Provide the (X, Y) coordinate of the cell's center where the given text is located.  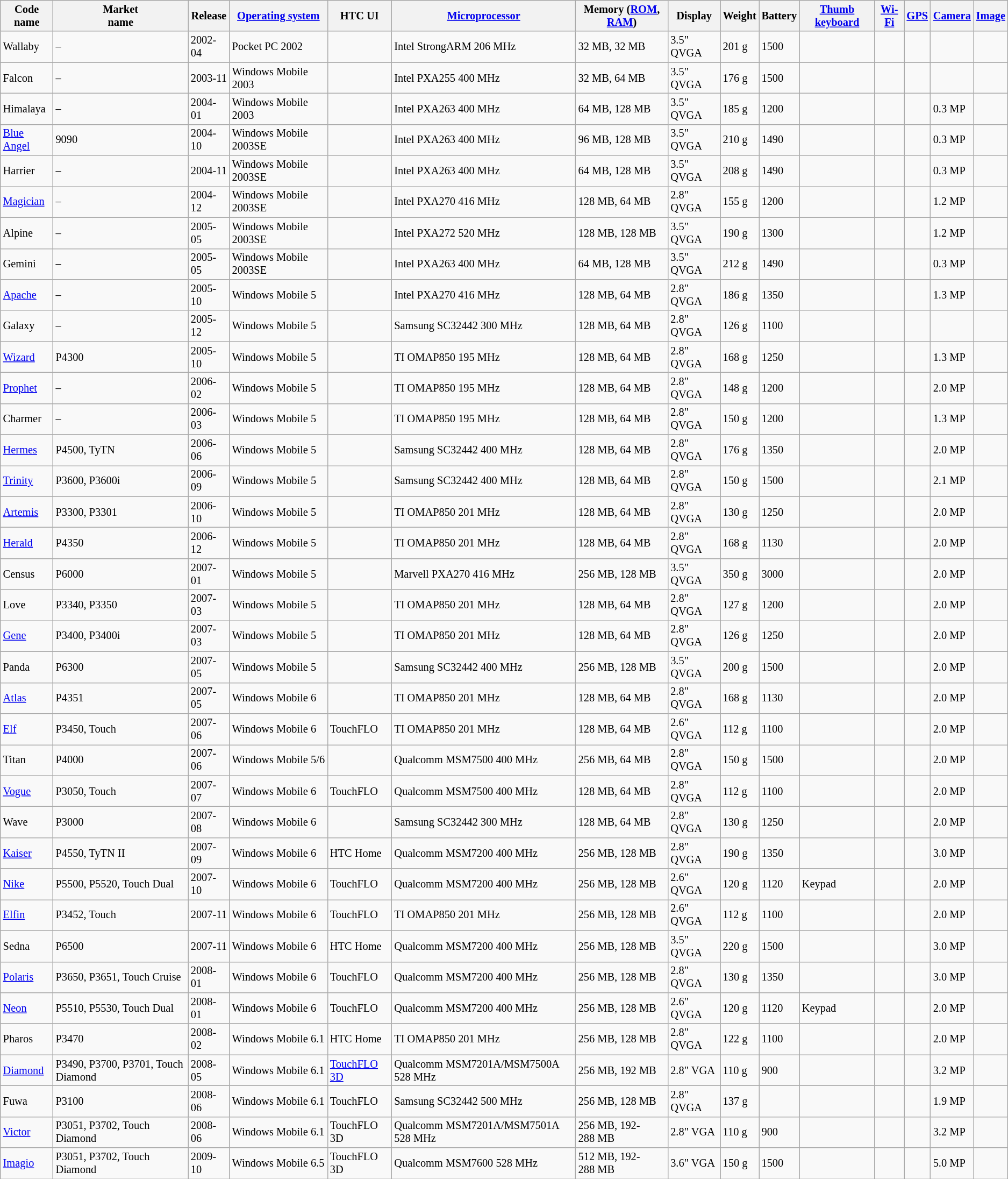
Intel PXA272 520 MHz (483, 233)
5.0 MP (952, 1163)
Diamond (27, 1070)
Trinity (27, 481)
220 g (740, 946)
P3300, P3301 (120, 512)
Imagio (27, 1163)
P4500, TyTN (120, 450)
2009-10 (209, 1163)
2007-01 (209, 574)
Victor (27, 1132)
Gene (27, 636)
Wizard (27, 357)
Nike (27, 884)
Intel StrongARM 206 MHz (483, 47)
2007-09 (209, 853)
2006-03 (209, 419)
P3050, Touch (120, 791)
P3452, Touch (120, 915)
148 g (740, 388)
32 MB, 64 MB (622, 78)
Marvell PXA270 416 MHz (483, 574)
3000 (780, 574)
Wallaby (27, 47)
122 g (740, 1039)
208 g (740, 171)
2006-12 (209, 543)
Windows Mobile 5/6 (278, 760)
Galaxy (27, 326)
P5500, P5520, Touch Dual (120, 884)
Elf (27, 729)
P3340, P3350 (120, 605)
Marketname (120, 16)
200 g (740, 667)
256 MB, 64 MB (622, 760)
Display (694, 16)
Kaiser (27, 853)
Pocket PC 2002 (278, 47)
Alpine (27, 233)
Qualcomm MSM7600 528 MHz (483, 1163)
P3100 (120, 1101)
Camera (952, 16)
1.9 MP (952, 1101)
2004-01 (209, 109)
2005-12 (209, 326)
2006-06 (209, 450)
2002-04 (209, 47)
P6000 (120, 574)
2.1 MP (952, 481)
Windows Mobile 6.5 (278, 1163)
Himalaya (27, 109)
P3000 (120, 822)
Qualcomm MSM7201A/MSM7501A 528 MHz (483, 1132)
Magician (27, 202)
1300 (780, 233)
2004-12 (209, 202)
P3490, P3700, P3701, Touch Diamond (120, 1070)
Intel PXA255 400 MHz (483, 78)
Vogue (27, 791)
Titan (27, 760)
GPS (917, 16)
P6300 (120, 667)
Fuwa (27, 1101)
127 g (740, 605)
HTC UI (359, 16)
Falcon (27, 78)
Polaris (27, 977)
3.6" VGA (694, 1163)
Herald (27, 543)
Wi-Fi (889, 16)
Pharos (27, 1039)
Wave (27, 822)
Gemini (27, 264)
210 g (740, 140)
Love (27, 605)
512 MB, 192-288 MB (622, 1163)
128 MB, 128 MB (622, 233)
2006-09 (209, 481)
186 g (740, 295)
Atlas (27, 698)
Hermes (27, 450)
Release (209, 16)
137 g (740, 1101)
Prophet (27, 388)
2007-08 (209, 822)
Weight (740, 16)
Samsung SC32442 500 MHz (483, 1101)
201 g (740, 47)
Elfin (27, 915)
32 MB, 32 MB (622, 47)
185 g (740, 109)
2008-05 (209, 1070)
155 g (740, 202)
P3470 (120, 1039)
Operating system (278, 16)
Panda (27, 667)
2007-10 (209, 884)
P3600, P3600i (120, 481)
Neon (27, 1008)
P4000 (120, 760)
P3650, P3651, Touch Cruise (120, 977)
P3400, P3400i (120, 636)
350 g (740, 574)
P5510, P5530, Touch Dual (120, 1008)
Battery (780, 16)
Artemis (27, 512)
Microprocessor (483, 16)
P4300 (120, 357)
2006-10 (209, 512)
Codename (27, 16)
P6500 (120, 946)
Qualcomm MSM7201A/MSM7500A 528 MHz (483, 1070)
212 g (740, 264)
Census (27, 574)
9090 (120, 140)
256 MB, 192 MB (622, 1070)
P4550, TyTN II (120, 853)
256 MB, 192-288 MB (622, 1132)
Memory (ROM, RAM) (622, 16)
P3450, Touch (120, 729)
2007-07 (209, 791)
2004-11 (209, 171)
2008-02 (209, 1039)
Blue Angel (27, 140)
Charmer (27, 419)
Harrier (27, 171)
Apache (27, 295)
96 MB, 128 MB (622, 140)
Thumb keyboard (837, 16)
2006-02 (209, 388)
P4351 (120, 698)
Image (991, 16)
Sedna (27, 946)
2003-11 (209, 78)
2004-10 (209, 140)
P4350 (120, 543)
